Detect which cell encompasses the target text, then output its [x, y] center coordinate. 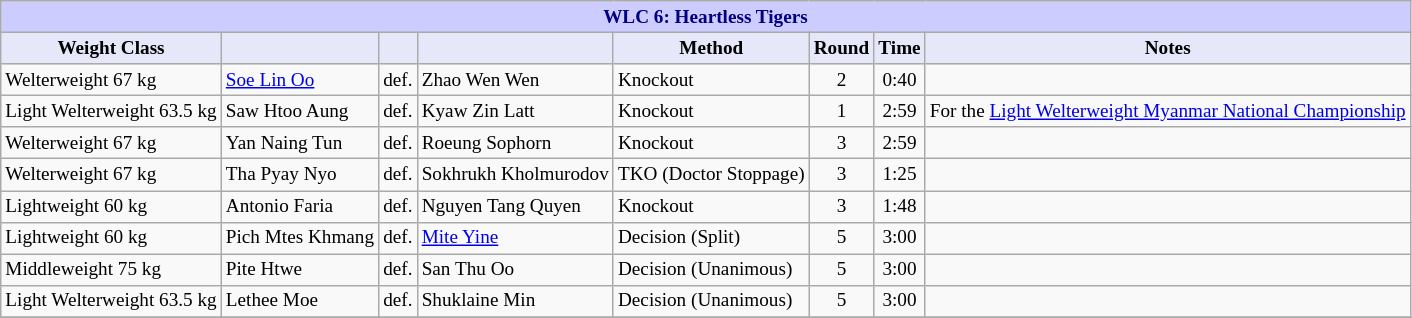
Kyaw Zin Latt [515, 111]
1:25 [900, 175]
Notes [1168, 48]
Lethee Moe [300, 301]
Round [842, 48]
WLC 6: Heartless Tigers [706, 17]
Zhao Wen Wen [515, 80]
Decision (Split) [711, 238]
2 [842, 80]
Pich Mtes Khmang [300, 238]
TKO (Doctor Stoppage) [711, 175]
Roeung Sophorn [515, 143]
Method [711, 48]
Tha Pyay Nyo [300, 175]
Saw Htoo Aung [300, 111]
Soe Lin Oo [300, 80]
San Thu Oo [515, 270]
Sokhrukh Kholmurodov [515, 175]
Pite Htwe [300, 270]
Shuklaine Min [515, 301]
0:40 [900, 80]
1:48 [900, 206]
1 [842, 111]
Middleweight 75 kg [111, 270]
Antonio Faria [300, 206]
For the Light Welterweight Myanmar National Championship [1168, 111]
Nguyen Tang Quyen [515, 206]
Time [900, 48]
Yan Naing Tun [300, 143]
Mite Yine [515, 238]
Weight Class [111, 48]
